For the text-containing cell, return its midpoint in [X, Y] coordinate format. 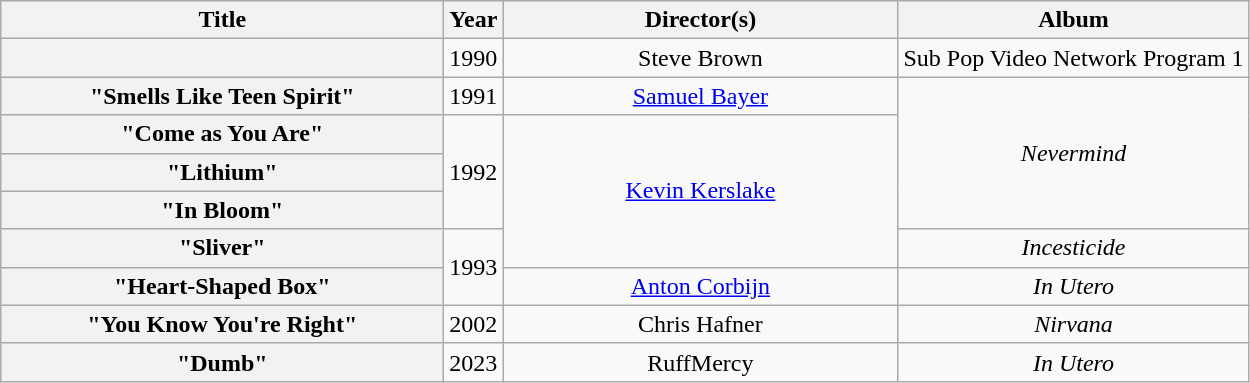
Title [222, 20]
Year [474, 20]
"In Bloom" [222, 210]
RuffMercy [700, 362]
Sub Pop Video Network Program 1 [1074, 58]
Kevin Kerslake [700, 191]
"Sliver" [222, 248]
1991 [474, 96]
2002 [474, 324]
1992 [474, 172]
Anton Corbijn [700, 286]
1990 [474, 58]
"Dumb" [222, 362]
"Smells Like Teen Spirit" [222, 96]
"Lithium" [222, 172]
"Come as You Are" [222, 134]
2023 [474, 362]
"Heart-Shaped Box" [222, 286]
1993 [474, 267]
Nevermind [1074, 153]
Steve Brown [700, 58]
Chris Hafner [700, 324]
Nirvana [1074, 324]
Album [1074, 20]
"You Know You're Right" [222, 324]
Incesticide [1074, 248]
Director(s) [700, 20]
Samuel Bayer [700, 96]
